Detect which cell encompasses the target text, then output its (X, Y) center coordinate. 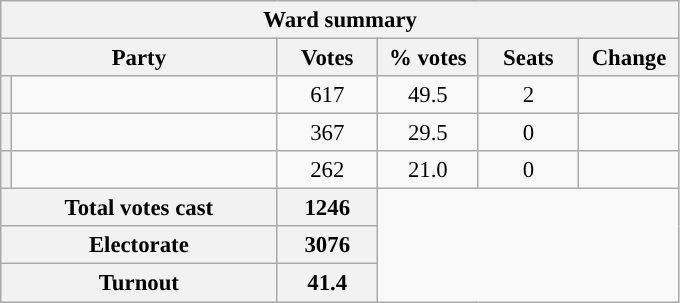
21.0 (428, 170)
Party (139, 58)
2 (528, 95)
% votes (428, 58)
367 (328, 133)
Ward summary (340, 20)
Electorate (139, 245)
Turnout (139, 283)
41.4 (328, 283)
617 (328, 95)
Seats (528, 58)
1246 (328, 208)
Total votes cast (139, 208)
Change (630, 58)
262 (328, 170)
3076 (328, 245)
49.5 (428, 95)
29.5 (428, 133)
Votes (328, 58)
